Search for the cell housing the specified text and yield its [x, y] center coordinate. 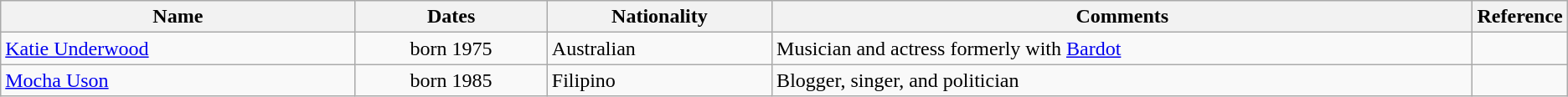
born 1985 [451, 80]
Katie Underwood [178, 48]
Nationality [659, 17]
Dates [451, 17]
Blogger, singer, and politician [1122, 80]
Reference [1519, 17]
Australian [659, 48]
Comments [1122, 17]
born 1975 [451, 48]
Musician and actress formerly with Bardot [1122, 48]
Filipino [659, 80]
Mocha Uson [178, 80]
Name [178, 17]
